Determine the (x, y) coordinate at the center of the cell enclosing the given text.  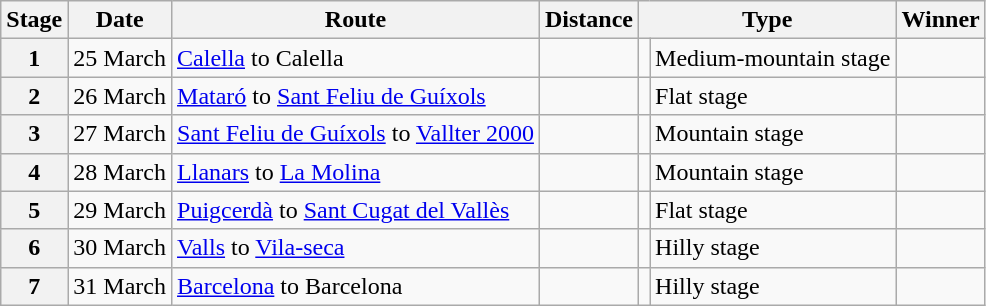
Medium-mountain stage (773, 58)
Route (356, 20)
Winner (940, 20)
Calella to Calella (356, 58)
Stage (34, 20)
7 (34, 286)
1 (34, 58)
Mataró to Sant Feliu de Guíxols (356, 96)
Llanars to La Molina (356, 172)
Valls to Vila-seca (356, 248)
29 March (120, 210)
25 March (120, 58)
Puigcerdà to Sant Cugat del Vallès (356, 210)
6 (34, 248)
27 March (120, 134)
2 (34, 96)
Type (768, 20)
3 (34, 134)
Date (120, 20)
28 March (120, 172)
4 (34, 172)
26 March (120, 96)
31 March (120, 286)
Distance (588, 20)
5 (34, 210)
30 March (120, 248)
Barcelona to Barcelona (356, 286)
Sant Feliu de Guíxols to Vallter 2000 (356, 134)
